Determine the [x, y] coordinate at the center of the cell enclosing the given text.  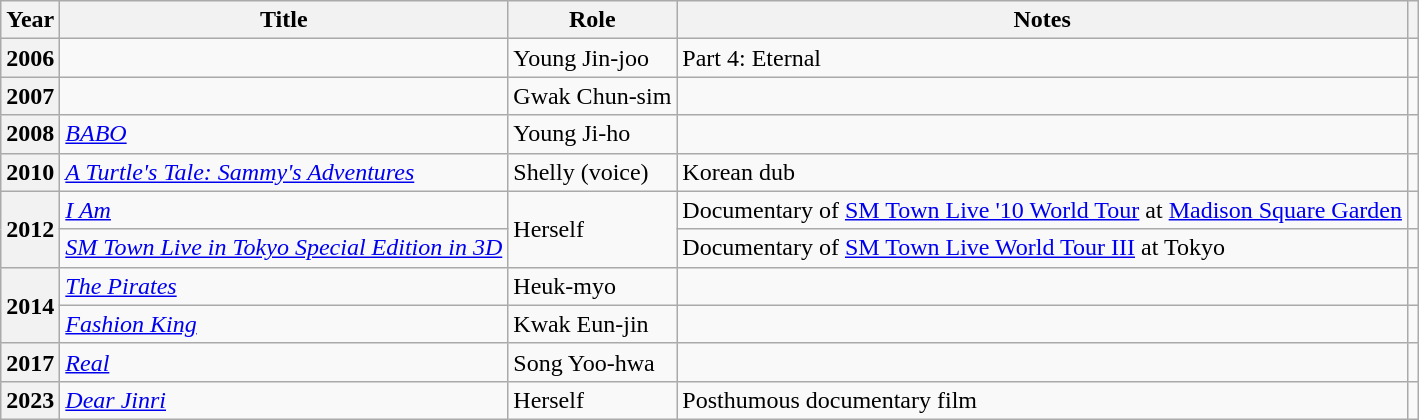
A Turtle's Tale: Sammy's Adventures [284, 172]
Song Yoo-hwa [592, 362]
2023 [30, 400]
Role [592, 20]
BABO [284, 134]
Gwak Chun-sim [592, 96]
2017 [30, 362]
Real [284, 362]
Korean dub [1042, 172]
Kwak Eun-jin [592, 324]
Notes [1042, 20]
Young Jin-joo [592, 58]
The Pirates [284, 286]
2014 [30, 305]
Title [284, 20]
2007 [30, 96]
Part 4: Eternal [1042, 58]
SM Town Live in Tokyo Special Edition in 3D [284, 248]
Posthumous documentary film [1042, 400]
2006 [30, 58]
Young Ji-ho [592, 134]
Heuk-myo [592, 286]
Shelly (voice) [592, 172]
I Am [284, 210]
Fashion King [284, 324]
2008 [30, 134]
Year [30, 20]
2012 [30, 229]
Documentary of SM Town Live World Tour III at Tokyo [1042, 248]
Documentary of SM Town Live '10 World Tour at Madison Square Garden [1042, 210]
2010 [30, 172]
Dear Jinri [284, 400]
